Return the [x, y] coordinate for the center point of the cell that contains the specified text.  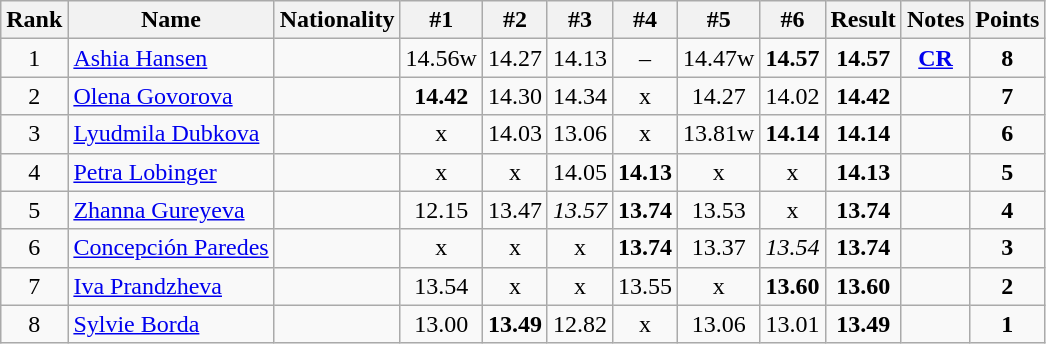
– [644, 58]
Petra Lobinger [171, 172]
13.37 [719, 248]
#3 [580, 20]
Zhanna Gureyeva [171, 210]
Sylvie Borda [171, 324]
14.30 [514, 96]
Points [1008, 20]
Olena Govorova [171, 96]
#1 [441, 20]
13.00 [441, 324]
#6 [792, 20]
Lyudmila Dubkova [171, 134]
Iva Prandzheva [171, 286]
Result [863, 20]
Nationality [337, 20]
#5 [719, 20]
CR [935, 58]
14.02 [792, 96]
13.55 [644, 286]
Rank [34, 20]
13.81w [719, 134]
13.47 [514, 210]
12.15 [441, 210]
14.03 [514, 134]
14.56w [441, 58]
12.82 [580, 324]
Name [171, 20]
13.01 [792, 324]
Notes [935, 20]
13.57 [580, 210]
#4 [644, 20]
14.05 [580, 172]
14.47w [719, 58]
13.53 [719, 210]
14.34 [580, 96]
Ashia Hansen [171, 58]
Concepción Paredes [171, 248]
#2 [514, 20]
